Locate the cell with the specified text and output its (x, y) center coordinate. 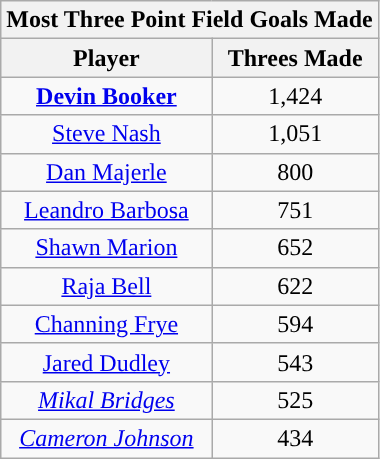
622 (295, 286)
751 (295, 210)
Player (106, 58)
Mikal Bridges (106, 400)
Most Three Point Field Goals Made (190, 20)
Channing Frye (106, 324)
Threes Made (295, 58)
Steve Nash (106, 134)
Jared Dudley (106, 362)
525 (295, 400)
Shawn Marion (106, 248)
Devin Booker (106, 96)
1,051 (295, 134)
Dan Majerle (106, 172)
652 (295, 248)
Raja Bell (106, 286)
594 (295, 324)
Leandro Barbosa (106, 210)
800 (295, 172)
543 (295, 362)
Cameron Johnson (106, 438)
434 (295, 438)
1,424 (295, 96)
